Find where the given text appears and provide that cell's center as (X, Y) coordinate. 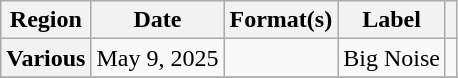
Format(s) (281, 20)
Big Noise (392, 58)
Various (46, 58)
May 9, 2025 (158, 58)
Region (46, 20)
Date (158, 20)
Label (392, 20)
